Search for the cell housing the specified text and yield its [X, Y] center coordinate. 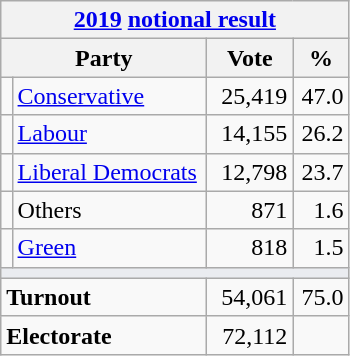
Turnout [104, 297]
47.0 [321, 96]
54,061 [250, 297]
Green [110, 248]
Vote [250, 58]
Others [110, 210]
Liberal Democrats [110, 172]
26.2 [321, 134]
818 [250, 248]
75.0 [321, 297]
Conservative [110, 96]
Labour [110, 134]
2019 notional result [175, 20]
% [321, 58]
25,419 [250, 96]
72,112 [250, 335]
14,155 [250, 134]
1.5 [321, 248]
23.7 [321, 172]
12,798 [250, 172]
Electorate [104, 335]
1.6 [321, 210]
Party [104, 58]
871 [250, 210]
